Return [x, y] of the center of cell containing provided text 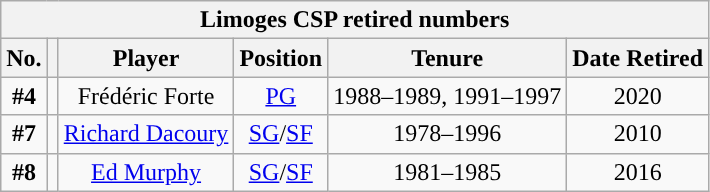
Date Retired [638, 58]
1978–1996 [448, 134]
No. [24, 58]
Ed Murphy [146, 172]
Limoges CSP retired numbers [355, 20]
1981–1985 [448, 172]
Frédéric Forte [146, 96]
2010 [638, 134]
Tenure [448, 58]
1988–1989, 1991–1997 [448, 96]
2016 [638, 172]
PG [281, 96]
#4 [24, 96]
Richard Dacoury [146, 134]
2020 [638, 96]
Player [146, 58]
#7 [24, 134]
Position [281, 58]
#8 [24, 172]
